Search for the cell housing the specified text and yield its [x, y] center coordinate. 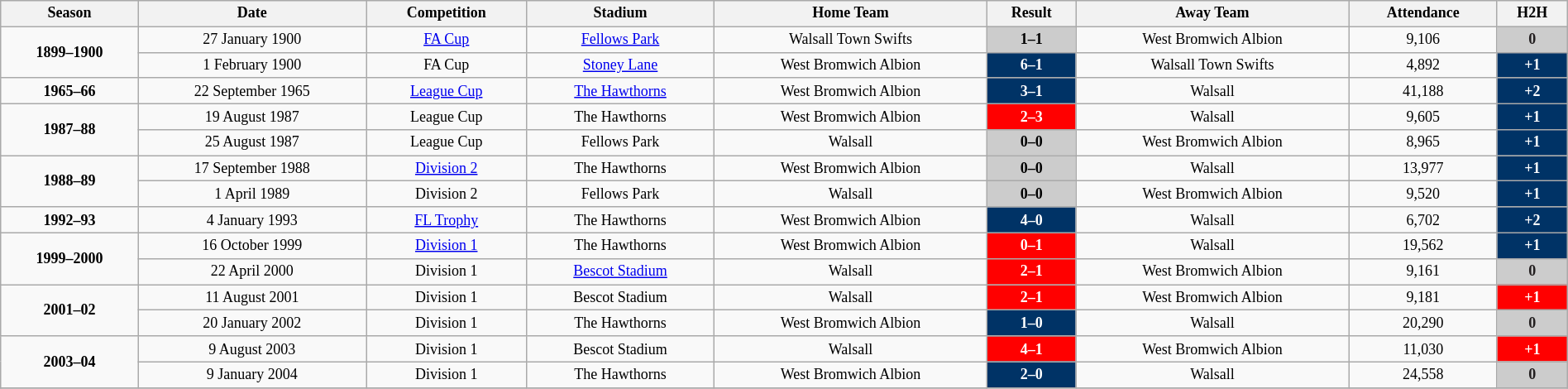
FL Trophy [447, 220]
20 January 2002 [252, 323]
1–1 [1032, 40]
9,520 [1422, 194]
1992–93 [69, 220]
1988–89 [69, 181]
6,702 [1422, 220]
1965–66 [69, 91]
25 August 1987 [252, 142]
11 August 2001 [252, 298]
27 January 1900 [252, 40]
2003–04 [69, 362]
16 October 1999 [252, 245]
17 September 1988 [252, 169]
Stadium [620, 13]
19,562 [1422, 245]
Season [69, 13]
0–1 [1032, 245]
20,290 [1422, 323]
1987–88 [69, 129]
Away Team [1212, 13]
1 April 1989 [252, 194]
9,106 [1422, 40]
4–0 [1032, 220]
1999–2000 [69, 258]
Date [252, 13]
8,965 [1422, 142]
9,181 [1422, 298]
4,892 [1422, 65]
9,161 [1422, 271]
Attendance [1422, 13]
Result [1032, 13]
9 August 2003 [252, 349]
4 January 1993 [252, 220]
13,977 [1422, 169]
9 January 2004 [252, 374]
9,605 [1422, 116]
1–0 [1032, 323]
2–3 [1032, 116]
3–1 [1032, 91]
Competition [447, 13]
H2H [1532, 13]
41,188 [1422, 91]
19 August 1987 [252, 116]
Stoney Lane [620, 65]
1899–1900 [69, 52]
22 April 2000 [252, 271]
Home Team [850, 13]
22 September 1965 [252, 91]
2001–02 [69, 310]
2–0 [1032, 374]
6–1 [1032, 65]
11,030 [1422, 349]
1 February 1900 [252, 65]
4–1 [1032, 349]
24,558 [1422, 374]
